Return the [X, Y] coordinate for the center point of the cell that contains the specified text.  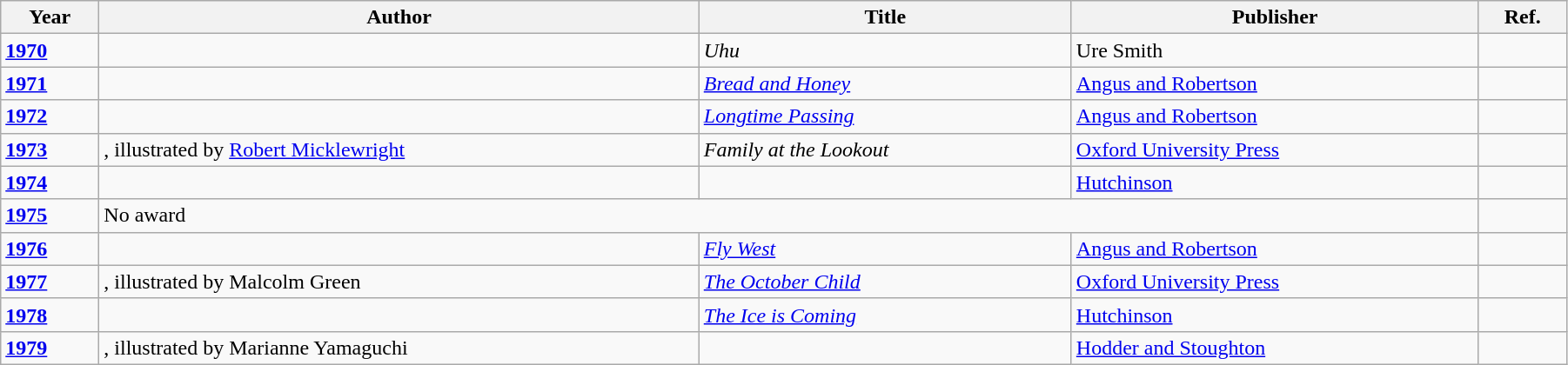
Bread and Honey [885, 83]
Fly West [885, 249]
Title [885, 17]
1974 [50, 182]
Longtime Passing [885, 116]
Family at the Lookout [885, 149]
, illustrated by Malcolm Green [399, 282]
1973 [50, 149]
1970 [50, 50]
Ref. [1523, 17]
Publisher [1275, 17]
1979 [50, 348]
1977 [50, 282]
, illustrated by Marianne Yamaguchi [399, 348]
Ure Smith [1275, 50]
1972 [50, 116]
1976 [50, 249]
1971 [50, 83]
, illustrated by Robert Micklewright [399, 149]
No award [788, 216]
1975 [50, 216]
Uhu [885, 50]
Year [50, 17]
Author [399, 17]
The October Child [885, 282]
Hodder and Stoughton [1275, 348]
1978 [50, 315]
The Ice is Coming [885, 315]
